Pinpoint the cell where the given text exists, returning its [X, Y] midpoint coordinate. 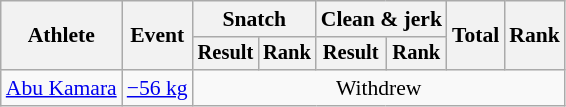
Total [476, 36]
Snatch [254, 19]
−56 kg [158, 88]
Athlete [62, 36]
Clean & jerk [382, 19]
Event [158, 36]
Abu Kamara [62, 88]
Withdrew [379, 88]
